From the cell containing the given text, extract its center point as [x, y] coordinate. 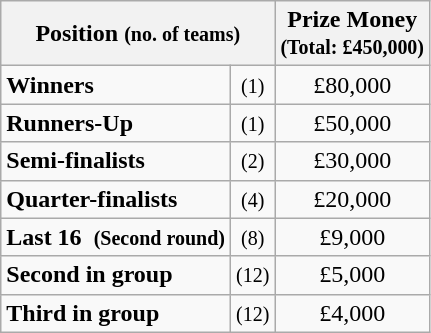
£50,000 [352, 123]
Runners-Up [116, 123]
£9,000 [352, 237]
£80,000 [352, 85]
Semi-finalists [116, 161]
£4,000 [352, 313]
Quarter-finalists [116, 199]
(4) [252, 199]
Winners [116, 85]
Prize Money(Total: £450,000) [352, 34]
Position (no. of teams) [138, 34]
(2) [252, 161]
£5,000 [352, 275]
£30,000 [352, 161]
Third in group [116, 313]
£20,000 [352, 199]
(8) [252, 237]
Last 16 (Second round) [116, 237]
Second in group [116, 275]
